Extract the [X, Y] coordinate from the center of the cell holding the provided text.  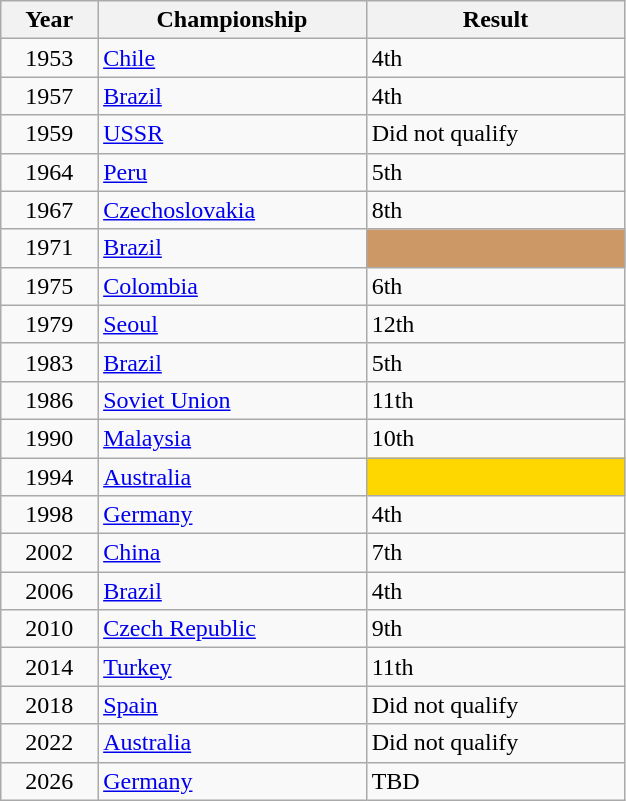
2026 [50, 781]
Peru [232, 172]
1994 [50, 477]
2006 [50, 591]
7th [496, 553]
1953 [50, 58]
Chile [232, 58]
1964 [50, 172]
Malaysia [232, 438]
Czechoslovakia [232, 210]
Seoul [232, 324]
2002 [50, 553]
1998 [50, 515]
1967 [50, 210]
TBD [496, 781]
Colombia [232, 286]
2018 [50, 705]
10th [496, 438]
1959 [50, 134]
1983 [50, 362]
2010 [50, 629]
Year [50, 20]
12th [496, 324]
Championship [232, 20]
9th [496, 629]
1957 [50, 96]
Spain [232, 705]
1979 [50, 324]
6th [496, 286]
1975 [50, 286]
Soviet Union [232, 400]
2014 [50, 667]
China [232, 553]
USSR [232, 134]
1990 [50, 438]
1971 [50, 248]
Turkey [232, 667]
8th [496, 210]
Result [496, 20]
Czech Republic [232, 629]
1986 [50, 400]
2022 [50, 743]
